Determine the [X, Y] coordinate at the center of the cell enclosing the given text.  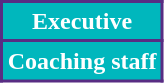
Coaching staff [82, 61]
Executive [82, 22]
